Find where the given text appears and provide that cell's center as (X, Y) coordinate. 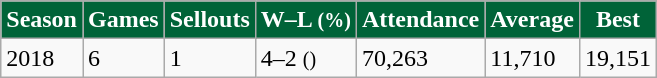
4–2 () (306, 58)
11,710 (532, 58)
2018 (42, 58)
Attendance (420, 20)
6 (123, 58)
Average (532, 20)
W–L (%) (306, 20)
Sellouts (210, 20)
1 (210, 58)
19,151 (618, 58)
Games (123, 20)
70,263 (420, 58)
Best (618, 20)
Season (42, 20)
